Pinpoint the cell where the given text exists, returning its (X, Y) midpoint coordinate. 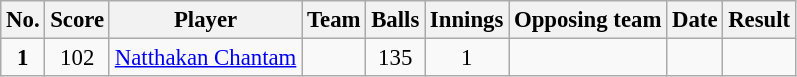
Player (205, 20)
102 (78, 58)
Natthakan Chantam (205, 58)
Balls (396, 20)
Opposing team (588, 20)
Team (334, 20)
Score (78, 20)
No. (23, 20)
135 (396, 58)
Innings (467, 20)
Result (760, 20)
Date (695, 20)
